Extract the (X, Y) coordinate from the center of the cell holding the provided text.  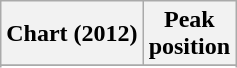
Peakposition (189, 34)
Chart (2012) (72, 34)
